Determine the [x, y] coordinate at the center of the cell enclosing the given text.  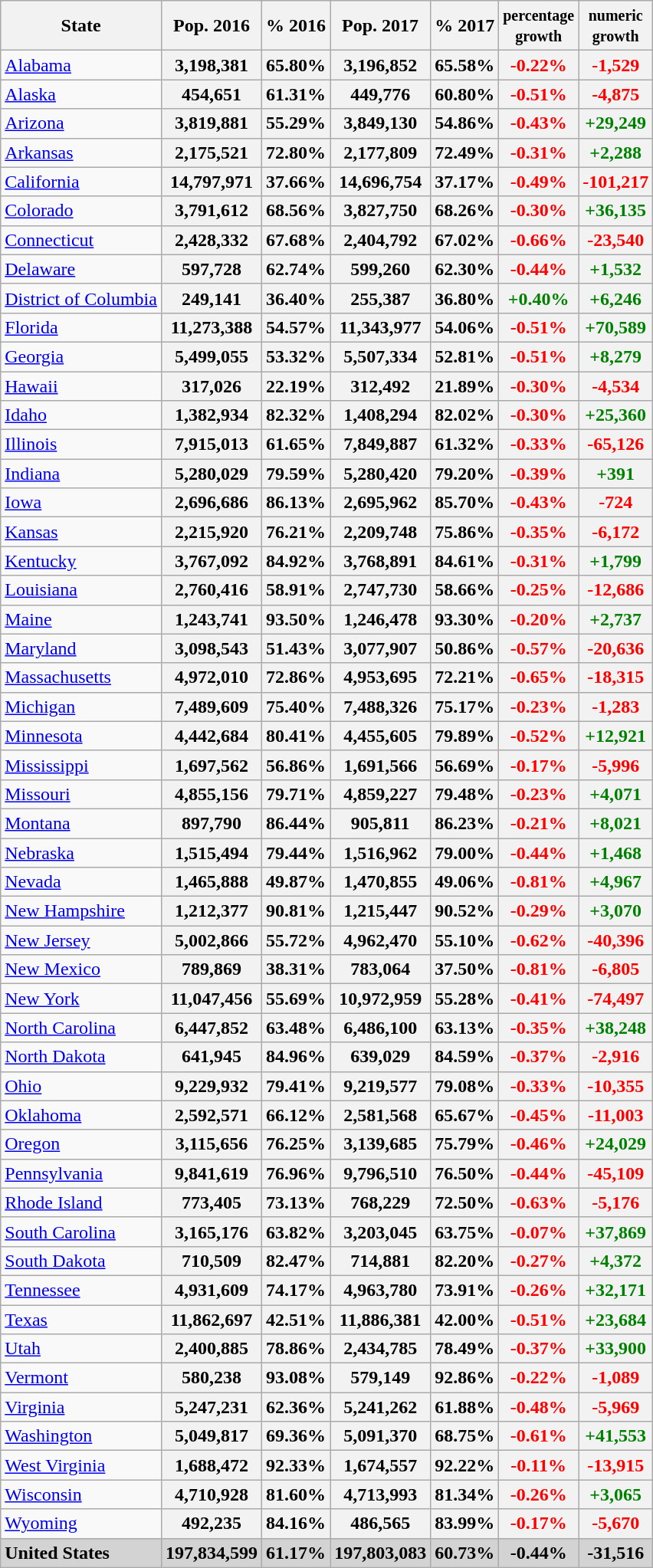
-0.65% [539, 677]
1,697,562 [212, 765]
11,273,388 [212, 327]
Wisconsin [81, 1494]
-0.49% [539, 182]
37.66% [296, 182]
86.23% [464, 823]
79.08% [464, 1086]
1,688,472 [212, 1465]
92.22% [464, 1465]
Montana [81, 823]
-11,003 [616, 1115]
-0.20% [539, 619]
percentagegrowth [539, 26]
2,175,521 [212, 153]
63.82% [296, 1232]
Rhode Island [81, 1202]
72.86% [296, 677]
-0.66% [539, 240]
9,229,932 [212, 1086]
Alabama [81, 65]
-5,969 [616, 1407]
+37,869 [616, 1232]
73.91% [464, 1290]
4,713,993 [380, 1494]
92.33% [296, 1465]
5,049,817 [212, 1436]
81.60% [296, 1494]
+29,249 [616, 123]
+12,921 [616, 736]
+1,468 [616, 853]
84.92% [296, 561]
55.69% [296, 999]
Virginia [81, 1407]
84.59% [464, 1057]
58.66% [464, 590]
580,238 [212, 1378]
-1,089 [616, 1378]
Kansas [81, 532]
-1,529 [616, 65]
81.34% [464, 1494]
2,695,962 [380, 503]
36.40% [296, 298]
68.56% [296, 211]
68.26% [464, 211]
Ohio [81, 1086]
65.58% [464, 65]
79.89% [464, 736]
-724 [616, 503]
5,507,334 [380, 356]
-2,916 [616, 1057]
-20,636 [616, 648]
2,434,785 [380, 1349]
56.69% [464, 765]
789,869 [212, 969]
67.68% [296, 240]
62.30% [464, 269]
9,841,619 [212, 1173]
-45,109 [616, 1173]
14,696,754 [380, 182]
2,428,332 [212, 240]
1,212,377 [212, 911]
-31,516 [616, 1553]
14,797,971 [212, 182]
Minnesota [81, 736]
-0.25% [539, 590]
New Hampshire [81, 911]
4,962,470 [380, 940]
North Carolina [81, 1028]
5,002,866 [212, 940]
255,387 [380, 298]
197,803,083 [380, 1553]
21.89% [464, 385]
Delaware [81, 269]
Alaska [81, 94]
-1,283 [616, 707]
7,915,013 [212, 444]
7,488,326 [380, 707]
-0.48% [539, 1407]
93.50% [296, 619]
197,834,599 [212, 1553]
55.10% [464, 940]
2,696,686 [212, 503]
% 2016 [296, 26]
63.13% [464, 1028]
67.02% [464, 240]
84.96% [296, 1057]
5,499,055 [212, 356]
Nebraska [81, 853]
3,767,092 [212, 561]
-4,534 [616, 385]
60.80% [464, 94]
Texas [81, 1319]
Vermont [81, 1378]
37.50% [464, 969]
United States [81, 1553]
61.88% [464, 1407]
93.30% [464, 619]
Illinois [81, 444]
82.32% [296, 415]
3,827,750 [380, 211]
2,400,885 [212, 1349]
3,849,130 [380, 123]
Arkansas [81, 153]
50.86% [464, 648]
Utah [81, 1349]
11,047,456 [212, 999]
63.48% [296, 1028]
1,516,962 [380, 853]
-10,355 [616, 1086]
-5,670 [616, 1524]
1,215,447 [380, 911]
42.00% [464, 1319]
Hawaii [81, 385]
492,235 [212, 1524]
-0.39% [539, 474]
599,260 [380, 269]
79.20% [464, 474]
6,486,100 [380, 1028]
2,747,730 [380, 590]
68.75% [464, 1436]
62.36% [296, 1407]
Nevada [81, 882]
75.17% [464, 707]
-101,217 [616, 182]
numericgrowth [616, 26]
Oregon [81, 1144]
62.74% [296, 269]
-23,540 [616, 240]
+38,248 [616, 1028]
-4,875 [616, 94]
710,509 [212, 1261]
5,280,420 [380, 474]
54.57% [296, 327]
84.61% [464, 561]
-40,396 [616, 940]
9,219,577 [380, 1086]
5,247,231 [212, 1407]
New Jersey [81, 940]
76.96% [296, 1173]
86.44% [296, 823]
2,404,792 [380, 240]
-74,497 [616, 999]
-6,172 [616, 532]
93.08% [296, 1378]
3,791,612 [212, 211]
54.86% [464, 123]
-0.61% [539, 1436]
78.86% [296, 1349]
-6,805 [616, 969]
454,651 [212, 94]
55.72% [296, 940]
+23,684 [616, 1319]
72.50% [464, 1202]
597,728 [212, 269]
11,886,381 [380, 1319]
Pennsylvania [81, 1173]
+32,171 [616, 1290]
90.52% [464, 911]
-0.21% [539, 823]
36.80% [464, 298]
714,881 [380, 1261]
75.86% [464, 532]
-65,126 [616, 444]
North Dakota [81, 1057]
1,382,934 [212, 415]
3,077,907 [380, 648]
3,768,891 [380, 561]
92.86% [464, 1378]
49.87% [296, 882]
641,945 [212, 1057]
+3,065 [616, 1494]
22.19% [296, 385]
+41,553 [616, 1436]
Pop. 2017 [380, 26]
317,026 [212, 385]
+2,288 [616, 153]
4,963,780 [380, 1290]
-13,915 [616, 1465]
11,862,697 [212, 1319]
5,091,370 [380, 1436]
61.31% [296, 94]
Tennessee [81, 1290]
7,489,609 [212, 707]
10,972,959 [380, 999]
+4,071 [616, 794]
56.86% [296, 765]
51.43% [296, 648]
-5,176 [616, 1202]
55.29% [296, 123]
69.36% [296, 1436]
% 2017 [464, 26]
486,565 [380, 1524]
66.12% [296, 1115]
783,064 [380, 969]
Maryland [81, 648]
9,796,510 [380, 1173]
+8,279 [616, 356]
Pop. 2016 [212, 26]
Michigan [81, 707]
2,215,920 [212, 532]
-0.27% [539, 1261]
3,198,381 [212, 65]
1,408,294 [380, 415]
897,790 [212, 823]
72.21% [464, 677]
76.25% [296, 1144]
75.79% [464, 1144]
Colorado [81, 211]
+8,021 [616, 823]
-0.57% [539, 648]
5,280,029 [212, 474]
3,139,685 [380, 1144]
579,149 [380, 1378]
-5,996 [616, 765]
49.06% [464, 882]
Missouri [81, 794]
3,098,543 [212, 648]
6,447,852 [212, 1028]
+0.40% [539, 298]
4,855,156 [212, 794]
2,592,571 [212, 1115]
72.49% [464, 153]
61.17% [296, 1553]
-0.11% [539, 1465]
Oklahoma [81, 1115]
+4,372 [616, 1261]
Mississippi [81, 765]
79.41% [296, 1086]
82.47% [296, 1261]
58.91% [296, 590]
65.67% [464, 1115]
+70,589 [616, 327]
3,165,176 [212, 1232]
4,455,605 [380, 736]
3,203,045 [380, 1232]
+33,900 [616, 1349]
New Mexico [81, 969]
42.51% [296, 1319]
79.00% [464, 853]
61.65% [296, 444]
54.06% [464, 327]
65.80% [296, 65]
-0.63% [539, 1202]
312,492 [380, 385]
-0.52% [539, 736]
76.50% [464, 1173]
79.59% [296, 474]
-0.41% [539, 999]
63.75% [464, 1232]
53.32% [296, 356]
+2,737 [616, 619]
Idaho [81, 415]
+3,070 [616, 911]
79.71% [296, 794]
-18,315 [616, 677]
Florida [81, 327]
78.49% [464, 1349]
+1,799 [616, 561]
Kentucky [81, 561]
60.73% [464, 1553]
61.32% [464, 444]
2,760,416 [212, 590]
-0.07% [539, 1232]
449,776 [380, 94]
2,209,748 [380, 532]
South Dakota [81, 1261]
79.48% [464, 794]
82.20% [464, 1261]
District of Columbia [81, 298]
Georgia [81, 356]
3,115,656 [212, 1144]
90.81% [296, 911]
Wyoming [81, 1524]
85.70% [464, 503]
1,674,557 [380, 1465]
Iowa [81, 503]
768,229 [380, 1202]
3,819,881 [212, 123]
1,470,855 [380, 882]
11,343,977 [380, 327]
1,515,494 [212, 853]
Maine [81, 619]
55.28% [464, 999]
1,691,566 [380, 765]
3,196,852 [380, 65]
76.21% [296, 532]
4,972,010 [212, 677]
773,405 [212, 1202]
New York [81, 999]
-12,686 [616, 590]
Louisiana [81, 590]
75.40% [296, 707]
4,953,695 [380, 677]
+4,967 [616, 882]
+24,029 [616, 1144]
7,849,887 [380, 444]
1,465,888 [212, 882]
38.31% [296, 969]
905,811 [380, 823]
+25,360 [616, 415]
2,581,568 [380, 1115]
Indiana [81, 474]
82.02% [464, 415]
52.81% [464, 356]
2,177,809 [380, 153]
California [81, 182]
73.13% [296, 1202]
+6,246 [616, 298]
Washington [81, 1436]
74.17% [296, 1290]
Arizona [81, 123]
Massachusetts [81, 677]
80.41% [296, 736]
83.99% [464, 1524]
1,243,741 [212, 619]
+36,135 [616, 211]
4,710,928 [212, 1494]
249,141 [212, 298]
-0.29% [539, 911]
South Carolina [81, 1232]
West Virginia [81, 1465]
+391 [616, 474]
+1,532 [616, 269]
State [81, 26]
4,931,609 [212, 1290]
4,859,227 [380, 794]
-0.46% [539, 1144]
5,241,262 [380, 1407]
Connecticut [81, 240]
639,029 [380, 1057]
-0.45% [539, 1115]
4,442,684 [212, 736]
37.17% [464, 182]
-0.62% [539, 940]
72.80% [296, 153]
84.16% [296, 1524]
1,246,478 [380, 619]
79.44% [296, 853]
86.13% [296, 503]
